Identify which cell holds the provided text, then report its [x, y] central coordinate. 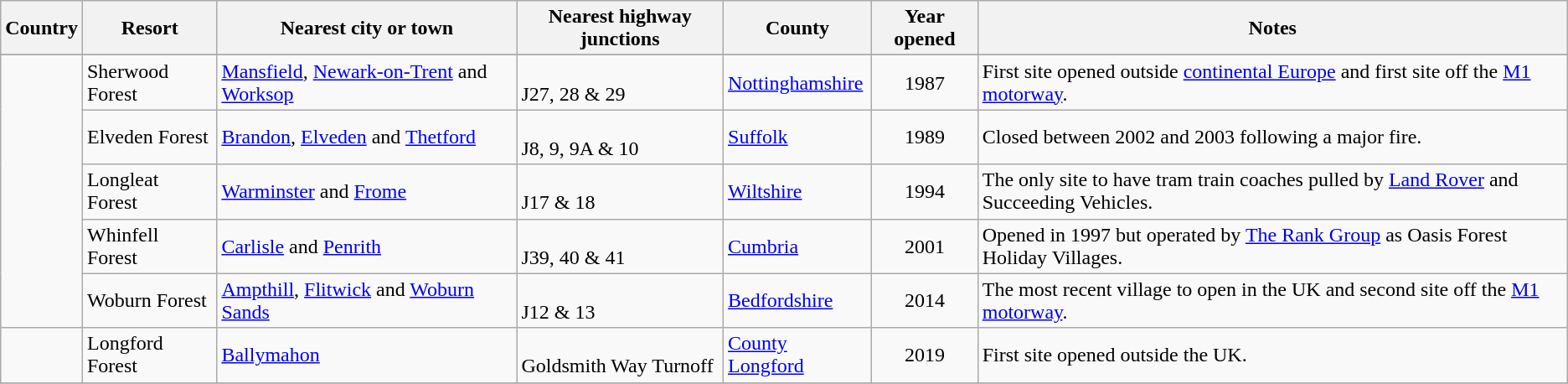
First site opened outside the UK. [1272, 355]
Year opened [925, 29]
First site opened outside continental Europe and first site off the M1 motorway. [1272, 82]
J39, 40 & 41 [620, 246]
1989 [925, 138]
1994 [925, 191]
2019 [925, 355]
Cumbria [797, 246]
2014 [925, 300]
J8, 9, 9A & 10 [620, 138]
J27, 28 & 29 [620, 82]
Wiltshire [797, 191]
Notes [1272, 29]
Elveden Forest [149, 138]
Resort [149, 29]
Suffolk [797, 138]
Nottinghamshire [797, 82]
Sherwood Forest [149, 82]
Bedfordshire [797, 300]
The only site to have tram train coaches pulled by Land Rover and Succeeding Vehicles. [1272, 191]
Brandon, Elveden and Thetford [367, 138]
Nearest highway junctions [620, 29]
Mansfield, Newark-on-Trent and Worksop [367, 82]
Woburn Forest [149, 300]
2001 [925, 246]
Whinfell Forest [149, 246]
Longleat Forest [149, 191]
Ampthill, Flitwick and Woburn Sands [367, 300]
Closed between 2002 and 2003 following a major fire. [1272, 138]
Longford Forest [149, 355]
Nearest city or town [367, 29]
Ballymahon [367, 355]
Warminster and Frome [367, 191]
Goldsmith Way Turnoff [620, 355]
Opened in 1997 but operated by The Rank Group as Oasis Forest Holiday Villages. [1272, 246]
Carlisle and Penrith [367, 246]
1987 [925, 82]
The most recent village to open in the UK and second site off the M1 motorway. [1272, 300]
County [797, 29]
J12 & 13 [620, 300]
Country [42, 29]
County Longford [797, 355]
J17 & 18 [620, 191]
